Pinpoint the cell where the given text exists, returning its [X, Y] midpoint coordinate. 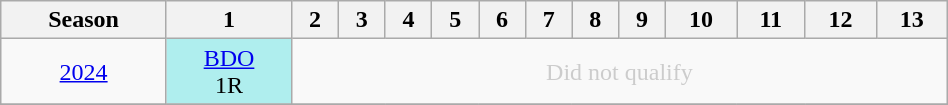
2 [316, 20]
5 [456, 20]
Season [84, 20]
7 [548, 20]
4 [408, 20]
6 [502, 20]
8 [596, 20]
11 [771, 20]
9 [642, 20]
12 [840, 20]
1 [228, 20]
2024 [84, 72]
13 [912, 20]
3 [362, 20]
BDO1R [228, 72]
Did not qualify [620, 72]
10 [700, 20]
